Output the [x, y] coordinate of the center of the cell containing the given text.  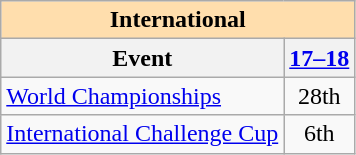
6th [320, 134]
World Championships [142, 96]
17–18 [320, 58]
28th [320, 96]
Event [142, 58]
International Challenge Cup [142, 134]
International [178, 20]
